For the text-containing cell, return its midpoint in (X, Y) coordinate format. 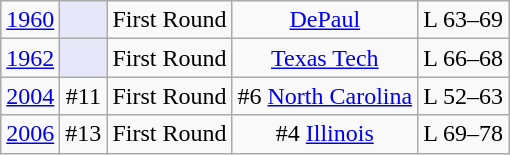
Texas Tech (325, 58)
2006 (30, 134)
1962 (30, 58)
L 63–69 (464, 20)
#11 (84, 96)
1960 (30, 20)
#4 Illinois (325, 134)
L 69–78 (464, 134)
#13 (84, 134)
2004 (30, 96)
L 52–63 (464, 96)
#6 North Carolina (325, 96)
DePaul (325, 20)
L 66–68 (464, 58)
